Scan for the cell matching the given text and deliver its [x, y] coordinate at center. 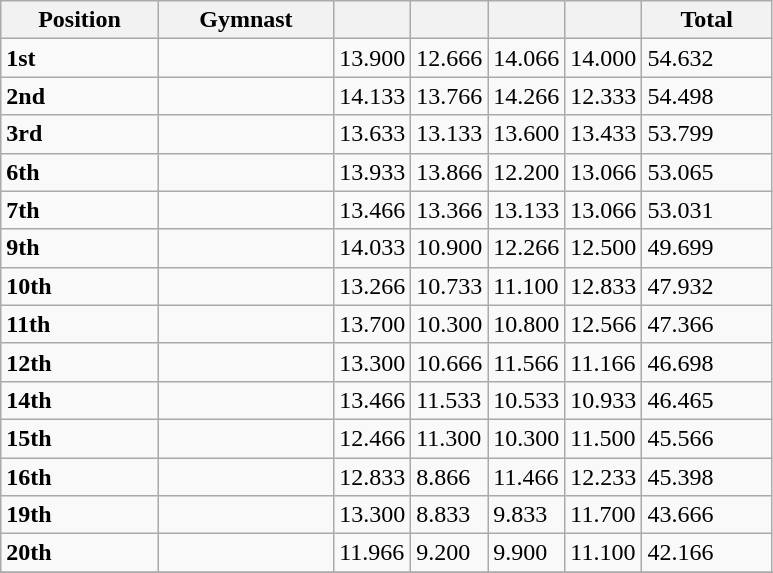
9.200 [450, 553]
12.500 [604, 248]
3rd [80, 134]
11.300 [450, 438]
10.533 [526, 400]
8.866 [450, 477]
46.698 [706, 362]
13.433 [604, 134]
19th [80, 515]
11.533 [450, 400]
9th [80, 248]
11.700 [604, 515]
16th [80, 477]
11.966 [372, 553]
9.833 [526, 515]
12th [80, 362]
13.366 [450, 210]
14.266 [526, 96]
13.600 [526, 134]
13.900 [372, 58]
53.065 [706, 172]
13.766 [450, 96]
15th [80, 438]
12.233 [604, 477]
11.500 [604, 438]
12.666 [450, 58]
12.333 [604, 96]
Gymnast [246, 20]
10.733 [450, 286]
47.932 [706, 286]
Total [706, 20]
1st [80, 58]
54.498 [706, 96]
13.866 [450, 172]
53.799 [706, 134]
6th [80, 172]
8.833 [450, 515]
10.900 [450, 248]
10.933 [604, 400]
54.632 [706, 58]
11th [80, 324]
10.666 [450, 362]
9.900 [526, 553]
49.699 [706, 248]
12.566 [604, 324]
10.800 [526, 324]
20th [80, 553]
14th [80, 400]
11.166 [604, 362]
43.666 [706, 515]
11.466 [526, 477]
13.933 [372, 172]
Position [80, 20]
10th [80, 286]
12.200 [526, 172]
12.266 [526, 248]
47.366 [706, 324]
46.465 [706, 400]
14.000 [604, 58]
14.133 [372, 96]
7th [80, 210]
13.700 [372, 324]
14.066 [526, 58]
42.166 [706, 553]
53.031 [706, 210]
45.566 [706, 438]
14.033 [372, 248]
2nd [80, 96]
13.633 [372, 134]
45.398 [706, 477]
13.266 [372, 286]
11.566 [526, 362]
12.466 [372, 438]
